Identify which cell holds the provided text, then report its (x, y) central coordinate. 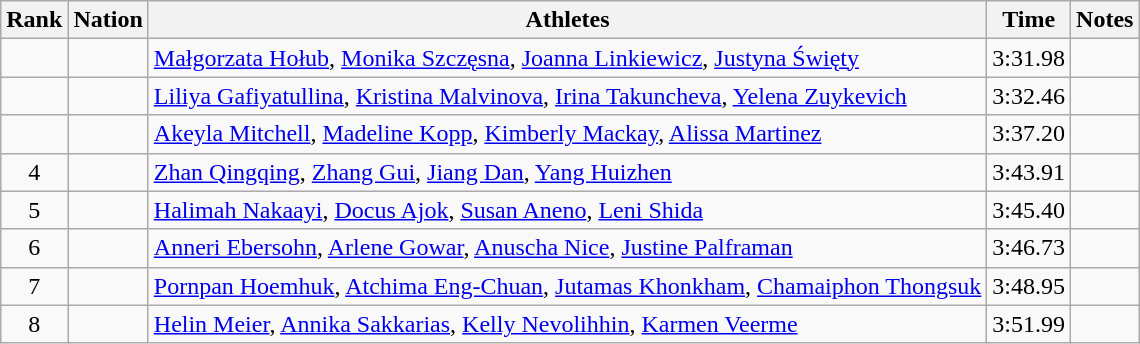
Athletes (568, 20)
7 (34, 286)
Zhan Qingqing, Zhang Gui, Jiang Dan, Yang Huizhen (568, 172)
3:46.73 (1029, 248)
Helin Meier, Annika Sakkarias, Kelly Nevolihhin, Karmen Veerme (568, 324)
Nation (108, 20)
Time (1029, 20)
3:31.98 (1029, 58)
Liliya Gafiyatullina, Kristina Malvinova, Irina Takuncheva, Yelena Zuykevich (568, 96)
3:37.20 (1029, 134)
Anneri Ebersohn, Arlene Gowar, Anuscha Nice, Justine Palframan (568, 248)
3:43.91 (1029, 172)
Notes (1105, 20)
3:45.40 (1029, 210)
8 (34, 324)
Akeyla Mitchell, Madeline Kopp, Kimberly Mackay, Alissa Martinez (568, 134)
3:32.46 (1029, 96)
Rank (34, 20)
Małgorzata Hołub, Monika Szczęsna, Joanna Linkiewicz, Justyna Święty (568, 58)
3:51.99 (1029, 324)
Halimah Nakaayi, Docus Ajok, Susan Aneno, Leni Shida (568, 210)
3:48.95 (1029, 286)
6 (34, 248)
4 (34, 172)
Pornpan Hoemhuk, Atchima Eng-Chuan, Jutamas Khonkham, Chamaiphon Thongsuk (568, 286)
5 (34, 210)
